Find where the given text appears and provide that cell's center as [X, Y] coordinate. 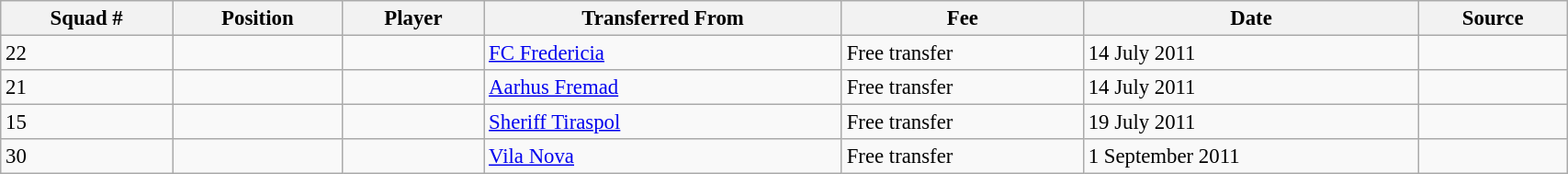
Fee [963, 18]
15 [86, 122]
Sheriff Tiraspol [663, 122]
Squad # [86, 18]
19 July 2011 [1251, 122]
Transferred From [663, 18]
Date [1251, 18]
Source [1494, 18]
1 September 2011 [1251, 157]
Position [257, 18]
22 [86, 53]
Player [413, 18]
21 [86, 87]
Vila Nova [663, 157]
30 [86, 157]
Aarhus Fremad [663, 87]
FC Fredericia [663, 53]
